Extract the [X, Y] coordinate from the center of the cell holding the provided text.  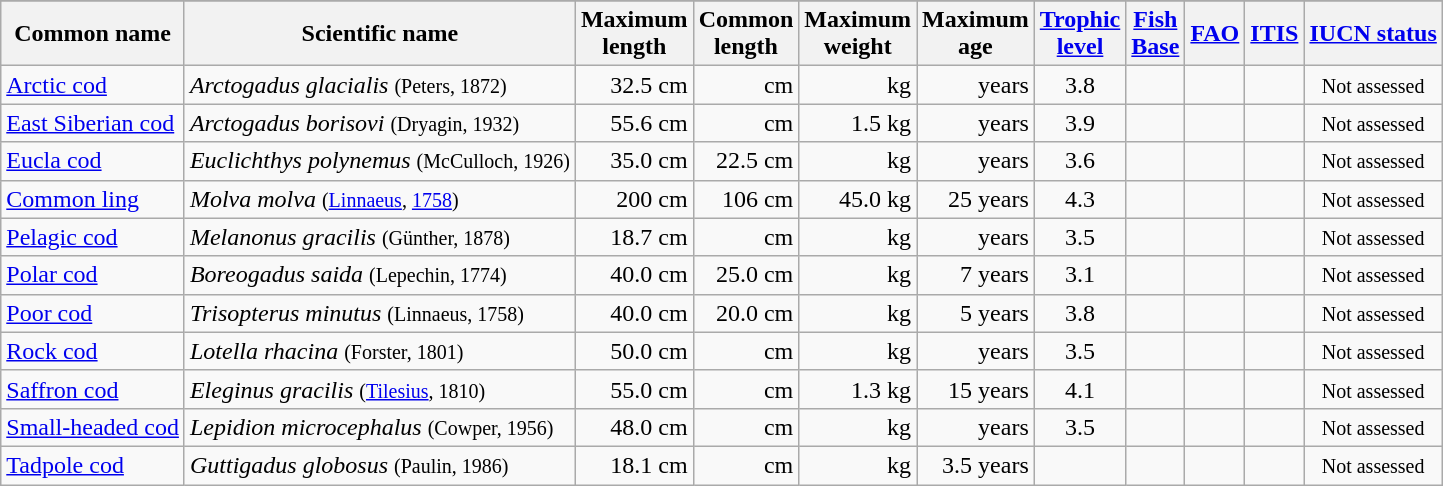
Molva molva (Linnaeus, 1758) [380, 199]
45.0 kg [858, 199]
55.6 cm [634, 123]
Tadpole cod [93, 465]
20.0 cm [746, 313]
Trisopterus minutus (Linnaeus, 1758) [380, 313]
ITIS [1274, 34]
200 cm [634, 199]
Lotella rhacina (Forster, 1801) [380, 351]
22.5 cm [746, 161]
32.5 cm [634, 85]
1.3 kg [858, 389]
18.7 cm [634, 237]
Poor cod [93, 313]
IUCN status [1373, 34]
Maximumweight [858, 34]
Arctogadus borisovi (Dryagin, 1932) [380, 123]
Trophiclevel [1080, 34]
Maximumage [976, 34]
4.1 [1080, 389]
50.0 cm [634, 351]
18.1 cm [634, 465]
Boreogadus saida (Lepechin, 1774) [380, 275]
Saffron cod [93, 389]
4.3 [1080, 199]
35.0 cm [634, 161]
1.5 kg [858, 123]
FishBase [1156, 34]
25 years [976, 199]
Common name [93, 34]
Guttigadus globosus (Paulin, 1986) [380, 465]
5 years [976, 313]
55.0 cm [634, 389]
Eucla cod [93, 161]
Arctic cod [93, 85]
Melanonus gracilis (Günther, 1878) [380, 237]
15 years [976, 389]
Scientific name [380, 34]
48.0 cm [634, 427]
Lepidion microcephalus (Cowper, 1956) [380, 427]
3.5 years [976, 465]
25.0 cm [746, 275]
FAO [1215, 34]
3.6 [1080, 161]
East Siberian cod [93, 123]
Common ling [93, 199]
106 cm [746, 199]
Eleginus gracilis (Tilesius, 1810) [380, 389]
3.9 [1080, 123]
Commonlength [746, 34]
3.1 [1080, 275]
7 years [976, 275]
Euclichthys polynemus (McCulloch, 1926) [380, 161]
Polar cod [93, 275]
Small-headed cod [93, 427]
Rock cod [93, 351]
Arctogadus glacialis (Peters, 1872) [380, 85]
Maximumlength [634, 34]
Pelagic cod [93, 237]
